Detect which cell encompasses the target text, then output its (x, y) center coordinate. 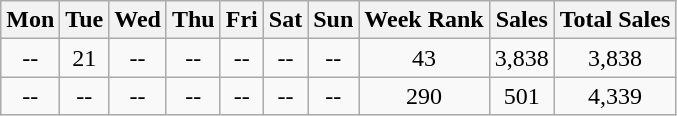
Tue (84, 20)
Fri (242, 20)
501 (522, 96)
Thu (193, 20)
290 (424, 96)
43 (424, 58)
Wed (138, 20)
Week Rank (424, 20)
21 (84, 58)
Mon (30, 20)
Sales (522, 20)
Sat (285, 20)
4,339 (615, 96)
Sun (334, 20)
Total Sales (615, 20)
